Identify which cell holds the provided text, then report its (x, y) central coordinate. 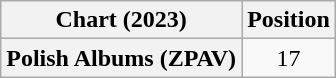
Position (289, 20)
Chart (2023) (122, 20)
17 (289, 58)
Polish Albums (ZPAV) (122, 58)
